Identify which cell holds the provided text, then report its (X, Y) central coordinate. 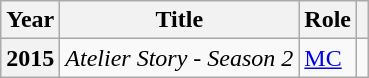
Title (180, 20)
MC (328, 58)
Atelier Story - Season 2 (180, 58)
2015 (30, 58)
Role (328, 20)
Year (30, 20)
